Detect which cell encompasses the target text, then output its (x, y) center coordinate. 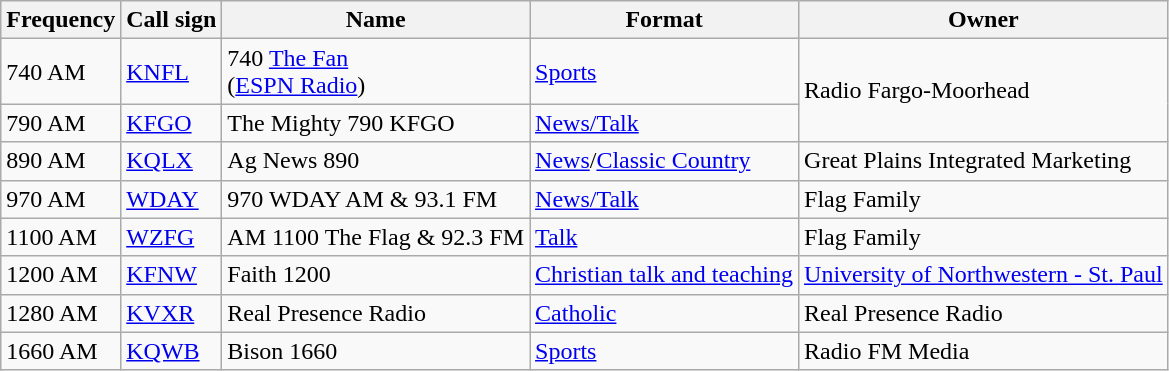
AM 1100 The Flag & 92.3 FM (376, 237)
Christian talk and teaching (664, 275)
970 AM (61, 199)
Catholic (664, 313)
1660 AM (61, 351)
740 AM (61, 72)
1100 AM (61, 237)
KQLX (172, 161)
Frequency (61, 20)
University of Northwestern - St. Paul (984, 275)
Faith 1200 (376, 275)
WZFG (172, 237)
Owner (984, 20)
Call sign (172, 20)
KFGO (172, 123)
Radio FM Media (984, 351)
Talk (664, 237)
KQWB (172, 351)
Format (664, 20)
970 WDAY AM & 93.1 FM (376, 199)
KNFL (172, 72)
Name (376, 20)
Great Plains Integrated Marketing (984, 161)
1200 AM (61, 275)
News/Classic Country (664, 161)
Radio Fargo-Moorhead (984, 90)
The Mighty 790 KFGO (376, 123)
790 AM (61, 123)
Bison 1660 (376, 351)
740 The Fan(ESPN Radio) (376, 72)
KFNW (172, 275)
1280 AM (61, 313)
KVXR (172, 313)
Ag News 890 (376, 161)
WDAY (172, 199)
890 AM (61, 161)
